Scan for the cell matching the given text and deliver its (x, y) coordinate at center. 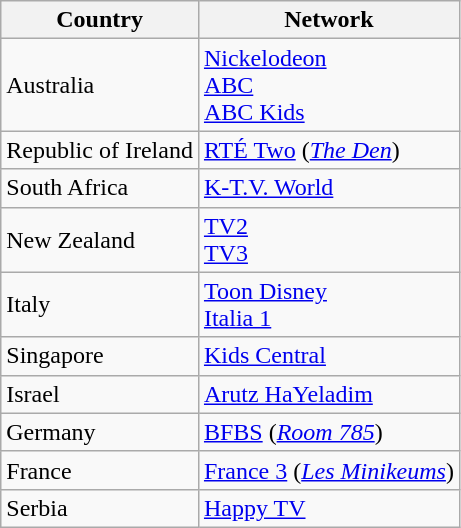
New Zealand (100, 240)
Network (328, 20)
Toon DisneyItalia 1 (328, 304)
Germany (100, 432)
BFBS (Room 785) (328, 432)
RTÉ Two (The Den) (328, 150)
France 3 (Les Minikeums) (328, 470)
Israel (100, 394)
Kids Central (328, 356)
NickelodeonABCABC Kids (328, 85)
Australia (100, 85)
TV2TV3 (328, 240)
Happy TV (328, 508)
Italy (100, 304)
Serbia (100, 508)
K-T.V. World (328, 188)
Country (100, 20)
Singapore (100, 356)
South Africa (100, 188)
France (100, 470)
Republic of Ireland (100, 150)
Arutz HaYeladim (328, 394)
